Extract the (X, Y) coordinate from the center of the cell holding the provided text.  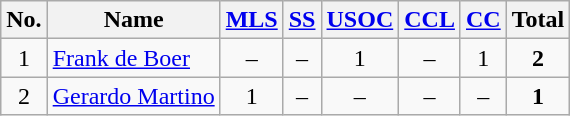
Gerardo Martino (134, 96)
Total (538, 20)
SS (302, 20)
MLS (252, 20)
CC (483, 20)
Name (134, 20)
Frank de Boer (134, 58)
No. (24, 20)
CCL (430, 20)
USOC (360, 20)
